Determine the (x, y) coordinate at the center of the cell enclosing the given text.  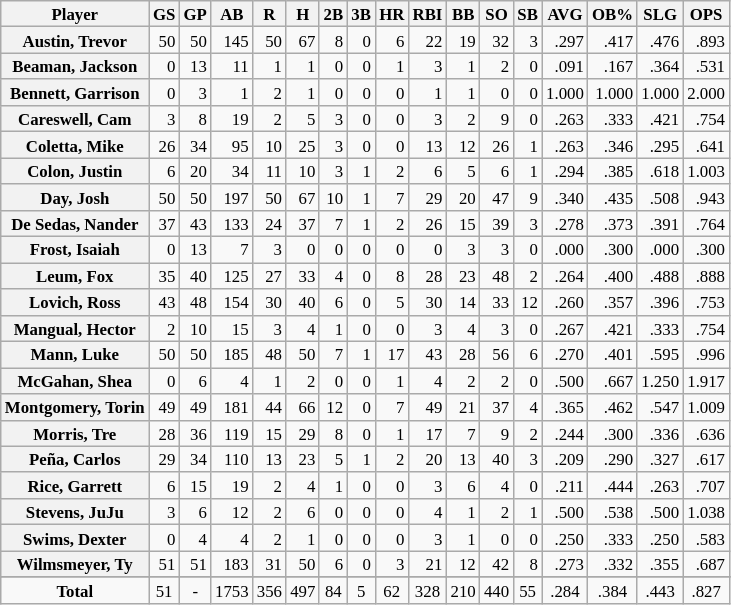
.332 (612, 564)
.396 (660, 302)
Player (75, 14)
35 (164, 276)
1.003 (706, 171)
Morris, Tre (75, 433)
.618 (660, 171)
133 (232, 224)
.996 (706, 355)
25 (302, 145)
24 (270, 224)
.167 (612, 66)
GP (195, 14)
.336 (660, 433)
Peña, Carlos (75, 459)
47 (496, 197)
.531 (706, 66)
- (195, 590)
.384 (612, 590)
Day, Josh (75, 197)
McGahan, Shea (75, 381)
.297 (565, 40)
.391 (660, 224)
1753 (232, 590)
De Sedas, Nander (75, 224)
.346 (612, 145)
.641 (706, 145)
181 (232, 407)
Lovich, Ross (75, 302)
AVG (565, 14)
.284 (565, 590)
36 (195, 433)
.244 (565, 433)
AB (232, 14)
SB (528, 14)
.091 (565, 66)
62 (392, 590)
22 (427, 40)
.357 (612, 302)
SLG (660, 14)
Stevens, JuJu (75, 512)
.340 (565, 197)
Wilmsmeyer, Ty (75, 564)
.538 (612, 512)
.211 (565, 486)
44 (270, 407)
1.250 (660, 381)
.827 (706, 590)
125 (232, 276)
.753 (706, 302)
.444 (612, 486)
183 (232, 564)
56 (496, 355)
2B (333, 14)
.476 (660, 40)
.400 (612, 276)
.888 (706, 276)
Frost, Isaiah (75, 250)
39 (496, 224)
H (302, 14)
1.038 (706, 512)
Austin, Trevor (75, 40)
R (270, 14)
.893 (706, 40)
14 (462, 302)
.707 (706, 486)
Mangual, Hector (75, 328)
.355 (660, 564)
Colon, Justin (75, 171)
.764 (706, 224)
.443 (660, 590)
.385 (612, 171)
.267 (565, 328)
66 (302, 407)
.417 (612, 40)
SO (496, 14)
.260 (565, 302)
42 (496, 564)
.667 (612, 381)
.294 (565, 171)
154 (232, 302)
55 (528, 590)
440 (496, 590)
.295 (660, 145)
Rice, Garrett (75, 486)
197 (232, 197)
OPS (706, 14)
Montgomery, Torin (75, 407)
.327 (660, 459)
Bennett, Garrison (75, 93)
.462 (612, 407)
.364 (660, 66)
31 (270, 564)
OB% (612, 14)
328 (427, 590)
.278 (565, 224)
Coletta, Mike (75, 145)
.595 (660, 355)
185 (232, 355)
RBI (427, 14)
1.917 (706, 381)
2.000 (706, 93)
.617 (706, 459)
.290 (612, 459)
.583 (706, 538)
110 (232, 459)
.547 (660, 407)
Mann, Luke (75, 355)
32 (496, 40)
.636 (706, 433)
.401 (612, 355)
356 (270, 590)
BB (462, 14)
119 (232, 433)
27 (270, 276)
.270 (565, 355)
.508 (660, 197)
GS (164, 14)
210 (462, 590)
Careswell, Cam (75, 119)
95 (232, 145)
HR (392, 14)
497 (302, 590)
.943 (706, 197)
Leum, Fox (75, 276)
.373 (612, 224)
.365 (565, 407)
1.009 (706, 407)
84 (333, 590)
Beaman, Jackson (75, 66)
Swims, Dexter (75, 538)
145 (232, 40)
.687 (706, 564)
Total (75, 590)
3B (361, 14)
.273 (565, 564)
.264 (565, 276)
.435 (612, 197)
.209 (565, 459)
.488 (660, 276)
